Scan for the cell matching the given text and deliver its [X, Y] coordinate at center. 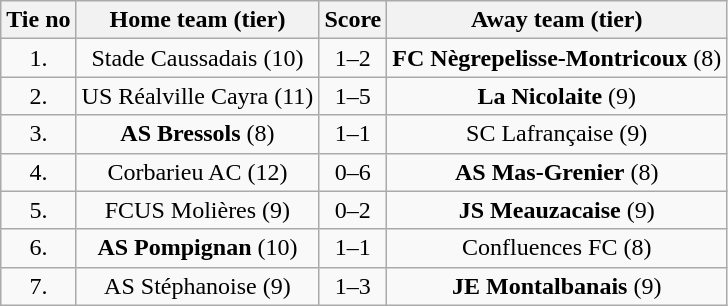
3. [38, 134]
Tie no [38, 20]
AS Pompignan (10) [198, 248]
JE Montalbanais (9) [557, 286]
1–5 [353, 96]
0–2 [353, 210]
FC Nègrepelisse-Montricoux (8) [557, 58]
La Nicolaite (9) [557, 96]
1–3 [353, 286]
2. [38, 96]
JS Meauzacaise (9) [557, 210]
7. [38, 286]
5. [38, 210]
1. [38, 58]
Confluences FC (8) [557, 248]
Home team (tier) [198, 20]
AS Stéphanoise (9) [198, 286]
4. [38, 172]
Away team (tier) [557, 20]
AS Bressols (8) [198, 134]
Corbarieu AC (12) [198, 172]
6. [38, 248]
SC Lafrançaise (9) [557, 134]
Stade Caussadais (10) [198, 58]
1–2 [353, 58]
US Réalville Cayra (11) [198, 96]
AS Mas-Grenier (8) [557, 172]
FCUS Molières (9) [198, 210]
0–6 [353, 172]
Score [353, 20]
